Output the (x, y) coordinate of the center of the cell containing the given text.  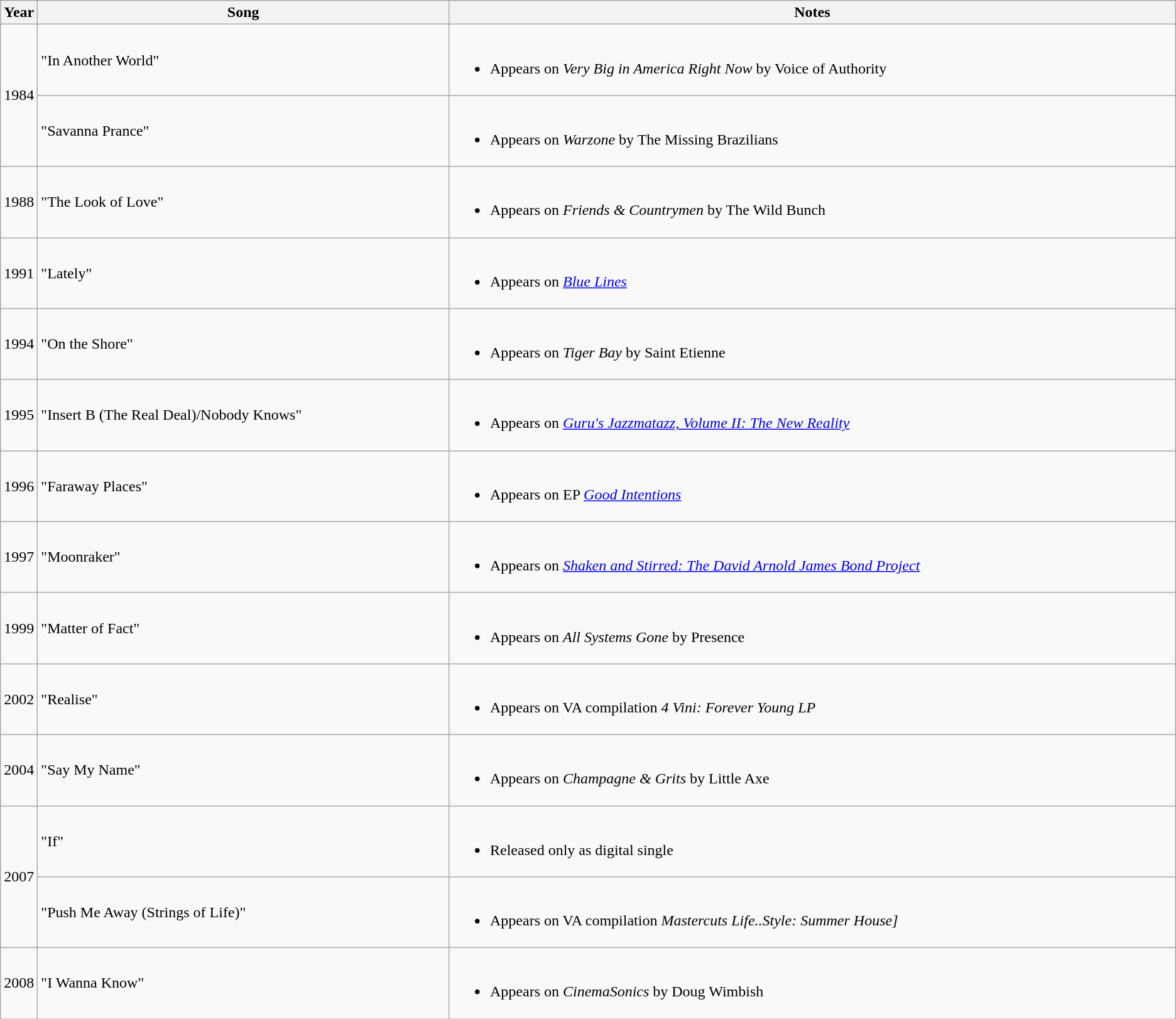
"I Wanna Know" (244, 984)
Notes (812, 13)
"Lately" (244, 273)
"Moonraker" (244, 557)
1995 (19, 415)
Appears on Tiger Bay by Saint Etienne (812, 344)
Appears on All Systems Gone by Presence (812, 628)
2007 (19, 876)
"On the Shore" (244, 344)
Appears on VA compilation Mastercuts Life..Style: Summer House] (812, 912)
Appears on Shaken and Stirred: The David Arnold James Bond Project (812, 557)
1984 (19, 95)
"Say My Name" (244, 770)
1996 (19, 486)
Appears on EP Good Intentions (812, 486)
Year (19, 13)
"Matter of Fact" (244, 628)
"Insert B (The Real Deal)/Nobody Knows" (244, 415)
"If" (244, 841)
"Savanna Prance" (244, 131)
Song (244, 13)
1999 (19, 628)
"The Look of Love" (244, 202)
"Push Me Away (Strings of Life)" (244, 912)
1994 (19, 344)
Appears on Blue Lines (812, 273)
"Realise" (244, 699)
1997 (19, 557)
Appears on Friends & Countrymen by The Wild Bunch (812, 202)
2004 (19, 770)
"In Another World" (244, 60)
Appears on VA compilation 4 Vini: Forever Young LP (812, 699)
1988 (19, 202)
Appears on Very Big in America Right Now by Voice of Authority (812, 60)
Appears on Warzone by The Missing Brazilians (812, 131)
Appears on Guru's Jazzmatazz, Volume II: The New Reality (812, 415)
Released only as digital single (812, 841)
1991 (19, 273)
Appears on Champagne & Grits by Little Axe (812, 770)
Appears on CinemaSonics by Doug Wimbish (812, 984)
"Faraway Places" (244, 486)
2002 (19, 699)
2008 (19, 984)
